Pinpoint the cell where the given text exists, returning its (x, y) midpoint coordinate. 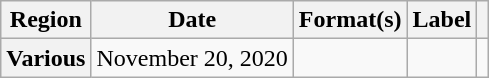
Date (192, 20)
Various (46, 58)
Label (442, 20)
Format(s) (350, 20)
Region (46, 20)
November 20, 2020 (192, 58)
